From the cell containing the given text, extract its center point as [x, y] coordinate. 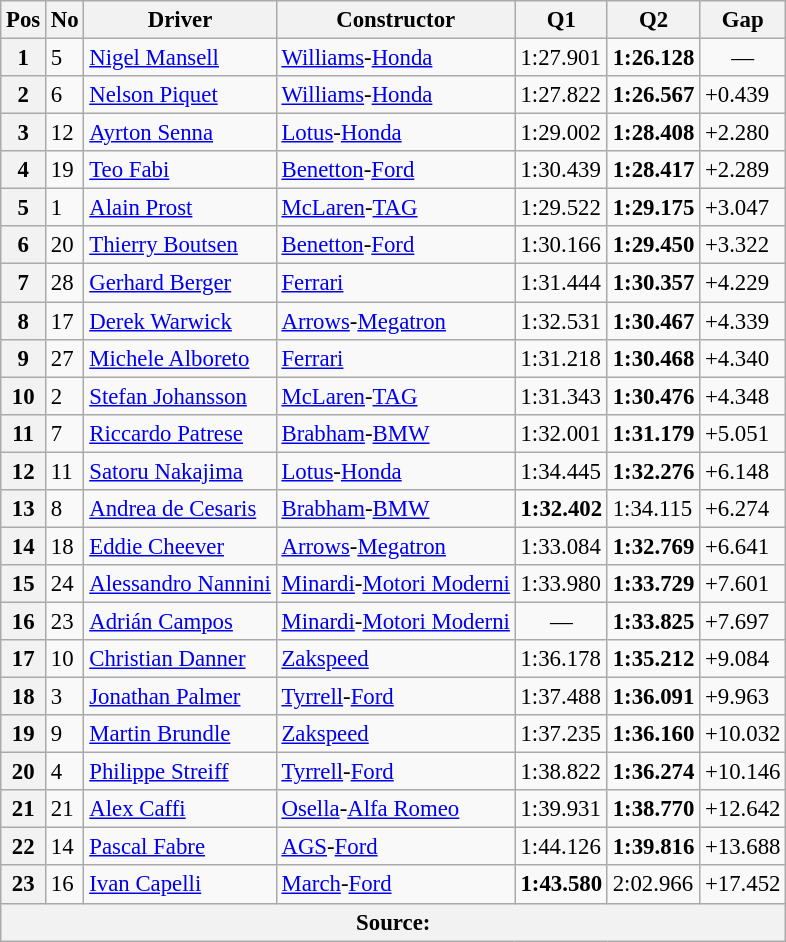
+2.280 [743, 133]
1:44.126 [561, 847]
Pascal Fabre [180, 847]
Source: [394, 922]
+3.047 [743, 208]
+4.229 [743, 283]
Jonathan Palmer [180, 697]
27 [65, 358]
1:29.450 [653, 245]
1:38.822 [561, 772]
1:33.825 [653, 621]
Stefan Johansson [180, 396]
1:29.175 [653, 208]
1:30.467 [653, 321]
+12.642 [743, 809]
+0.439 [743, 95]
+13.688 [743, 847]
Gap [743, 20]
Adrián Campos [180, 621]
13 [24, 509]
Alessandro Nannini [180, 584]
Pos [24, 20]
1:34.115 [653, 509]
1:33.084 [561, 546]
1:32.402 [561, 509]
1:39.816 [653, 847]
22 [24, 847]
1:33.729 [653, 584]
AGS-Ford [396, 847]
1:29.002 [561, 133]
Philippe Streiff [180, 772]
Osella-Alfa Romeo [396, 809]
Gerhard Berger [180, 283]
Nigel Mansell [180, 58]
+9.963 [743, 697]
+7.697 [743, 621]
Martin Brundle [180, 734]
No [65, 20]
15 [24, 584]
1:31.179 [653, 433]
Riccardo Patrese [180, 433]
Thierry Boutsen [180, 245]
1:30.439 [561, 170]
1:32.276 [653, 471]
1:36.160 [653, 734]
1:28.417 [653, 170]
1:37.235 [561, 734]
+4.340 [743, 358]
March-Ford [396, 885]
1:30.468 [653, 358]
Alex Caffi [180, 809]
Q2 [653, 20]
28 [65, 283]
Christian Danner [180, 659]
+7.601 [743, 584]
24 [65, 584]
+10.032 [743, 734]
1:34.445 [561, 471]
Alain Prost [180, 208]
1:30.357 [653, 283]
2:02.966 [653, 885]
+6.641 [743, 546]
Nelson Piquet [180, 95]
+9.084 [743, 659]
1:39.931 [561, 809]
+5.051 [743, 433]
1:29.522 [561, 208]
1:33.980 [561, 584]
Eddie Cheever [180, 546]
1:38.770 [653, 809]
+4.339 [743, 321]
Michele Alboreto [180, 358]
1:27.822 [561, 95]
+3.322 [743, 245]
1:43.580 [561, 885]
1:26.128 [653, 58]
+6.148 [743, 471]
+2.289 [743, 170]
1:30.476 [653, 396]
Derek Warwick [180, 321]
1:31.343 [561, 396]
1:35.212 [653, 659]
+10.146 [743, 772]
1:36.178 [561, 659]
+17.452 [743, 885]
Driver [180, 20]
1:37.488 [561, 697]
1:36.091 [653, 697]
1:32.531 [561, 321]
1:26.567 [653, 95]
1:32.769 [653, 546]
1:28.408 [653, 133]
1:36.274 [653, 772]
1:31.444 [561, 283]
1:31.218 [561, 358]
1:27.901 [561, 58]
+6.274 [743, 509]
Constructor [396, 20]
Andrea de Cesaris [180, 509]
Ayrton Senna [180, 133]
Satoru Nakajima [180, 471]
Teo Fabi [180, 170]
Q1 [561, 20]
+4.348 [743, 396]
1:30.166 [561, 245]
1:32.001 [561, 433]
Ivan Capelli [180, 885]
